Pinpoint the cell where the given text exists, returning its [X, Y] midpoint coordinate. 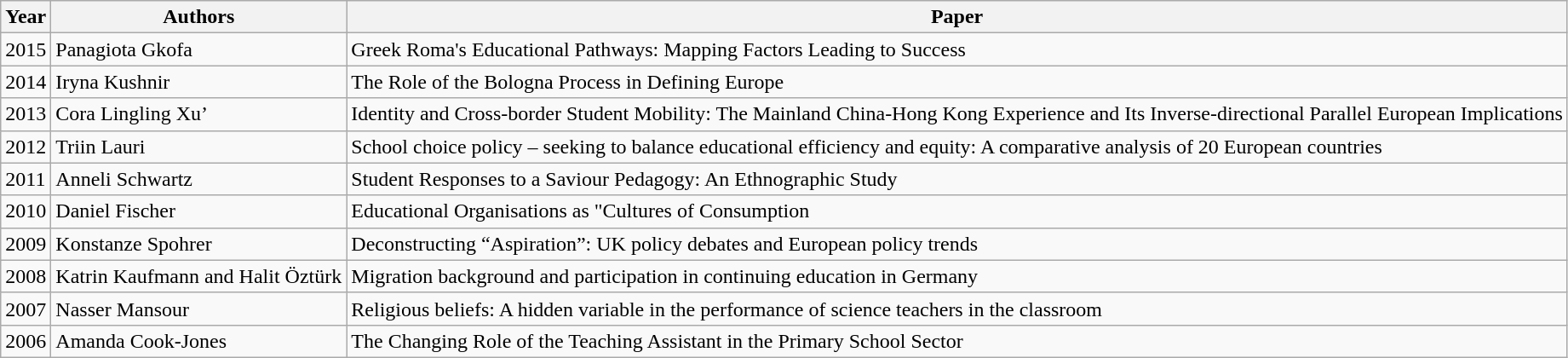
Religious beliefs: A hidden variable in the performance of science teachers in the classroom [957, 309]
Identity and Cross-border Student Mobility: The Mainland China-Hong Kong Experience and Its Inverse-directional Parallel European Implications [957, 114]
Greek Roma's Educational Pathways: Mapping Factors Leading to Success [957, 49]
2009 [26, 244]
School choice policy – seeking to balance educational efficiency and equity: A comparative analysis of 20 European countries [957, 147]
Anneli Schwartz [199, 179]
2015 [26, 49]
Student Responses to a Saviour Pedagogy: An Ethnographic Study [957, 179]
Iryna Kushnir [199, 82]
Konstanze Spohrer [199, 244]
The Changing Role of the Teaching Assistant in the Primary School Sector [957, 341]
The Role of the Bologna Process in Defining Europe [957, 82]
Authors [199, 17]
Panagiota Gkofa [199, 49]
2013 [26, 114]
Migration background and participation in continuing education in Germany [957, 276]
2011 [26, 179]
Paper [957, 17]
2010 [26, 211]
Amanda Cook-Jones [199, 341]
Deconstructing “Aspiration”: UK policy debates and European policy trends [957, 244]
Nasser Mansour [199, 309]
Year [26, 17]
2006 [26, 341]
Katrin Kaufmann and Halit Öztürk [199, 276]
Cora Lingling Xu’ [199, 114]
Educational Organisations as "Cultures of Consumption [957, 211]
2008 [26, 276]
Triin Lauri [199, 147]
2012 [26, 147]
2007 [26, 309]
2014 [26, 82]
Daniel Fischer [199, 211]
